Search for the cell housing the specified text and yield its (x, y) center coordinate. 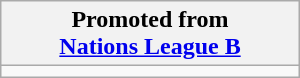
Promoted fromNations League B (150, 34)
